Scan for the cell matching the given text and deliver its (x, y) coordinate at center. 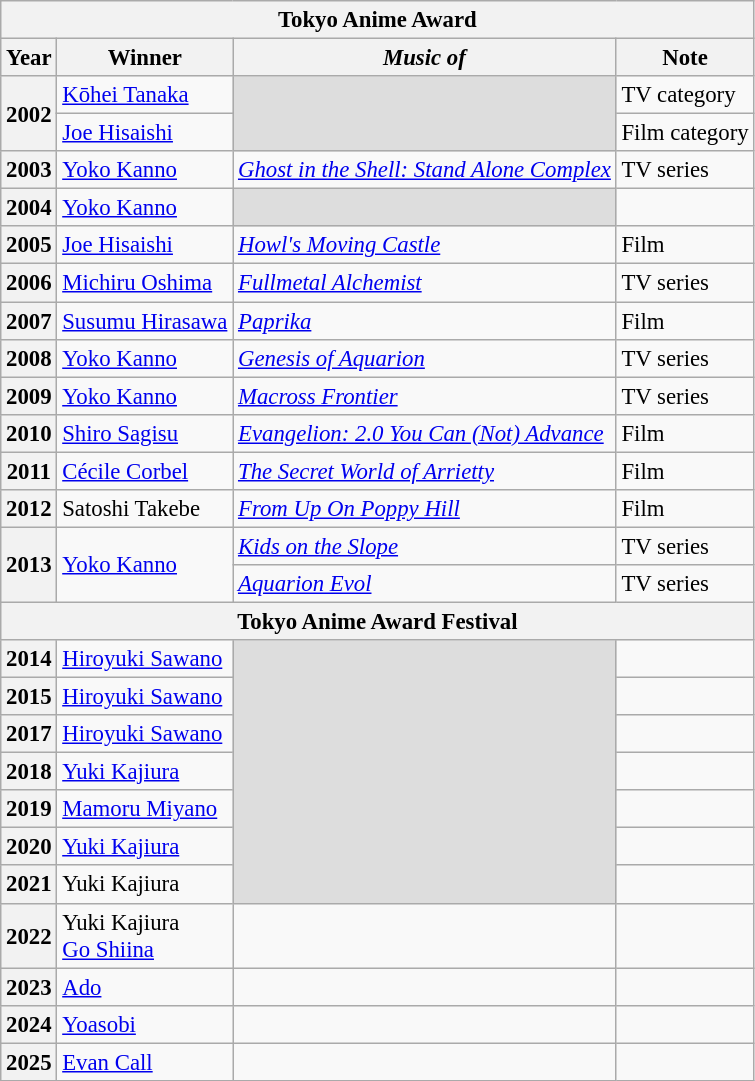
Tokyo Anime Award Festival (378, 621)
2013 (29, 564)
Film category (685, 133)
Susumu Hirasawa (145, 321)
Genesis of Aquarion (424, 358)
2022 (29, 936)
Shiro Sagisu (145, 433)
The Secret World of Arrietty (424, 471)
2018 (29, 772)
2008 (29, 358)
Aquarion Evol (424, 584)
2011 (29, 471)
Yoasobi (145, 1024)
Cécile Corbel (145, 471)
From Up On Poppy Hill (424, 509)
Tokyo Anime Award (378, 20)
2004 (29, 208)
2017 (29, 734)
2005 (29, 245)
2015 (29, 697)
Evangelion: 2.0 You Can (Not) Advance (424, 433)
Ado (145, 987)
Michiru Oshima (145, 283)
Fullmetal Alchemist (424, 283)
Paprika (424, 321)
2014 (29, 659)
Yuki KajiuraGo Shiina (145, 936)
2021 (29, 885)
TV category (685, 95)
2002 (29, 114)
Satoshi Takebe (145, 509)
Year (29, 58)
Winner (145, 58)
Note (685, 58)
Howl's Moving Castle (424, 245)
2012 (29, 509)
Evan Call (145, 1062)
2006 (29, 283)
2007 (29, 321)
2023 (29, 987)
2009 (29, 396)
2024 (29, 1024)
2003 (29, 170)
Ghost in the Shell: Stand Alone Complex (424, 170)
2010 (29, 433)
Macross Frontier (424, 396)
Mamoru Miyano (145, 809)
2020 (29, 847)
Kōhei Tanaka (145, 95)
2025 (29, 1062)
2019 (29, 809)
Music of (424, 58)
Kids on the Slope (424, 546)
